Determine the [X, Y] coordinate at the center of the cell enclosing the given text.  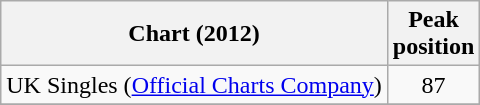
Chart (2012) [194, 34]
UK Singles (Official Charts Company) [194, 85]
87 [433, 85]
Peakposition [433, 34]
